Scan for the cell matching the given text and deliver its (x, y) coordinate at center. 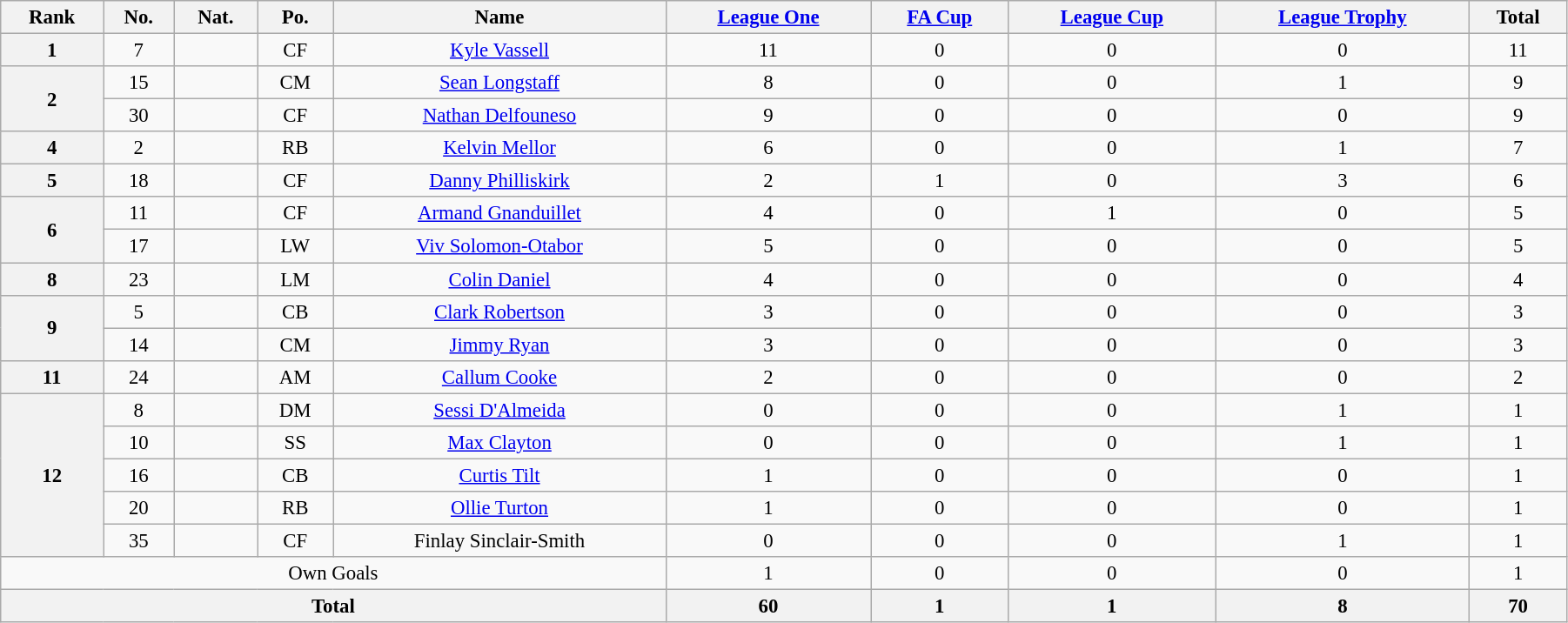
Colin Daniel (499, 279)
LW (296, 246)
24 (139, 377)
Curtis Tilt (499, 475)
League One (768, 17)
30 (139, 116)
Sessi D'Almeida (499, 410)
AM (296, 377)
Viv Solomon-Otabor (499, 246)
18 (139, 181)
60 (768, 606)
No. (139, 17)
Sean Longstaff (499, 83)
Danny Philliskirk (499, 181)
10 (139, 443)
12 (52, 475)
Callum Cooke (499, 377)
70 (1518, 606)
15 (139, 83)
Own Goals (333, 573)
35 (139, 540)
League Cup (1112, 17)
Finlay Sinclair-Smith (499, 540)
FA Cup (940, 17)
Rank (52, 17)
Po. (296, 17)
Nat. (216, 17)
23 (139, 279)
Clark Robertson (499, 311)
Jimmy Ryan (499, 345)
SS (296, 443)
LM (296, 279)
Armand Gnanduillet (499, 213)
Ollie Turton (499, 508)
17 (139, 246)
Kyle Vassell (499, 50)
League Trophy (1343, 17)
Nathan Delfouneso (499, 116)
Kelvin Mellor (499, 148)
16 (139, 475)
Max Clayton (499, 443)
Name (499, 17)
DM (296, 410)
14 (139, 345)
20 (139, 508)
